Scan for the cell matching the given text and deliver its [x, y] coordinate at center. 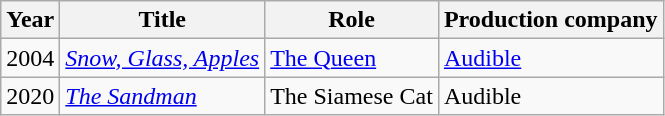
The Siamese Cat [352, 96]
2004 [30, 58]
2020 [30, 96]
Title [162, 20]
Production company [550, 20]
The Sandman [162, 96]
The Queen [352, 58]
Year [30, 20]
Role [352, 20]
Snow, Glass, Apples [162, 58]
